Detect which cell encompasses the target text, then output its [x, y] center coordinate. 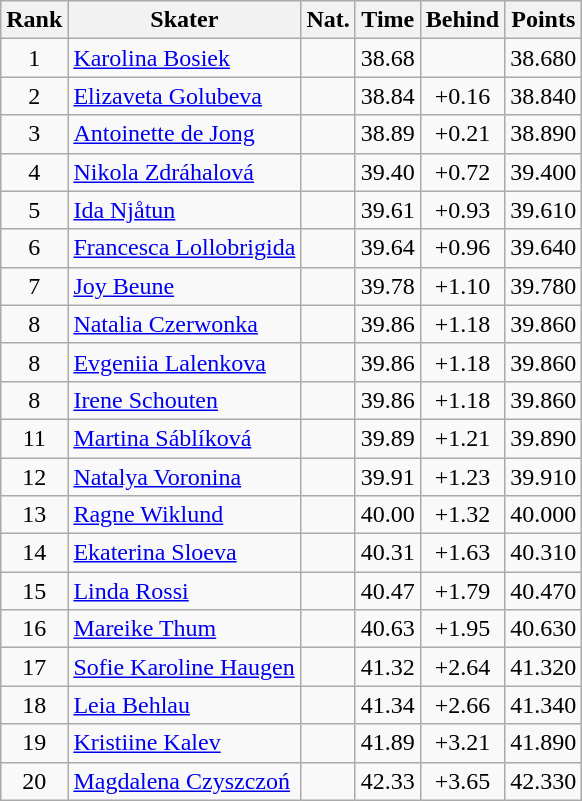
Francesca Lollobrigida [184, 248]
+2.64 [462, 667]
40.000 [544, 515]
39.910 [544, 477]
38.680 [544, 58]
Martina Sáblíková [184, 438]
Ida Njåtun [184, 210]
41.34 [388, 705]
Nat. [328, 20]
Linda Rossi [184, 591]
41.89 [388, 743]
14 [34, 553]
3 [34, 134]
Rank [34, 20]
18 [34, 705]
+1.32 [462, 515]
Ragne Wiklund [184, 515]
39.610 [544, 210]
41.890 [544, 743]
+1.23 [462, 477]
+1.10 [462, 286]
38.840 [544, 96]
13 [34, 515]
Ekaterina Sloeva [184, 553]
1 [34, 58]
16 [34, 629]
41.320 [544, 667]
38.68 [388, 58]
+3.65 [462, 781]
Mareike Thum [184, 629]
15 [34, 591]
39.780 [544, 286]
Natalia Czerwonka [184, 324]
40.47 [388, 591]
40.470 [544, 591]
+0.21 [462, 134]
40.310 [544, 553]
Behind [462, 20]
40.00 [388, 515]
+0.93 [462, 210]
39.64 [388, 248]
Elizaveta Golubeva [184, 96]
39.890 [544, 438]
19 [34, 743]
39.640 [544, 248]
+2.66 [462, 705]
42.330 [544, 781]
11 [34, 438]
39.400 [544, 172]
Karolina Bosiek [184, 58]
38.89 [388, 134]
20 [34, 781]
Skater [184, 20]
+3.21 [462, 743]
Points [544, 20]
+1.21 [462, 438]
Antoinette de Jong [184, 134]
17 [34, 667]
Natalya Voronina [184, 477]
Magdalena Czyszczoń [184, 781]
38.84 [388, 96]
Nikola Zdráhalová [184, 172]
+1.63 [462, 553]
Irene Schouten [184, 400]
38.890 [544, 134]
40.31 [388, 553]
Sofie Karoline Haugen [184, 667]
4 [34, 172]
+1.95 [462, 629]
39.91 [388, 477]
Leia Behlau [184, 705]
Evgeniia Lalenkova [184, 362]
+1.79 [462, 591]
39.40 [388, 172]
+0.72 [462, 172]
39.78 [388, 286]
+0.96 [462, 248]
42.33 [388, 781]
40.63 [388, 629]
12 [34, 477]
2 [34, 96]
5 [34, 210]
6 [34, 248]
Joy Beune [184, 286]
41.32 [388, 667]
Time [388, 20]
39.89 [388, 438]
7 [34, 286]
39.61 [388, 210]
40.630 [544, 629]
+0.16 [462, 96]
Kristiine Kalev [184, 743]
41.340 [544, 705]
